Return (X, Y) of the center of cell containing provided text 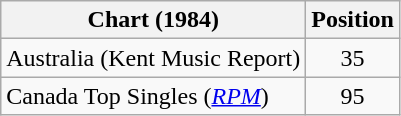
Canada Top Singles (RPM) (154, 96)
Australia (Kent Music Report) (154, 58)
95 (353, 96)
Position (353, 20)
35 (353, 58)
Chart (1984) (154, 20)
